Locate the cell with the specified text and output its (X, Y) center coordinate. 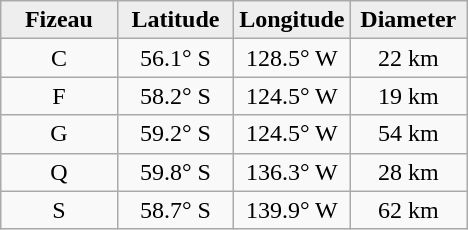
Fizeau (59, 20)
F (59, 96)
Q (59, 172)
S (59, 210)
54 km (408, 134)
59.8° S (175, 172)
139.9° W (292, 210)
Latitude (175, 20)
56.1° S (175, 58)
22 km (408, 58)
59.2° S (175, 134)
G (59, 134)
136.3° W (292, 172)
19 km (408, 96)
58.2° S (175, 96)
C (59, 58)
Longitude (292, 20)
62 km (408, 210)
Diameter (408, 20)
58.7° S (175, 210)
128.5° W (292, 58)
28 km (408, 172)
